Locate the cell with the specified text and output its [X, Y] center coordinate. 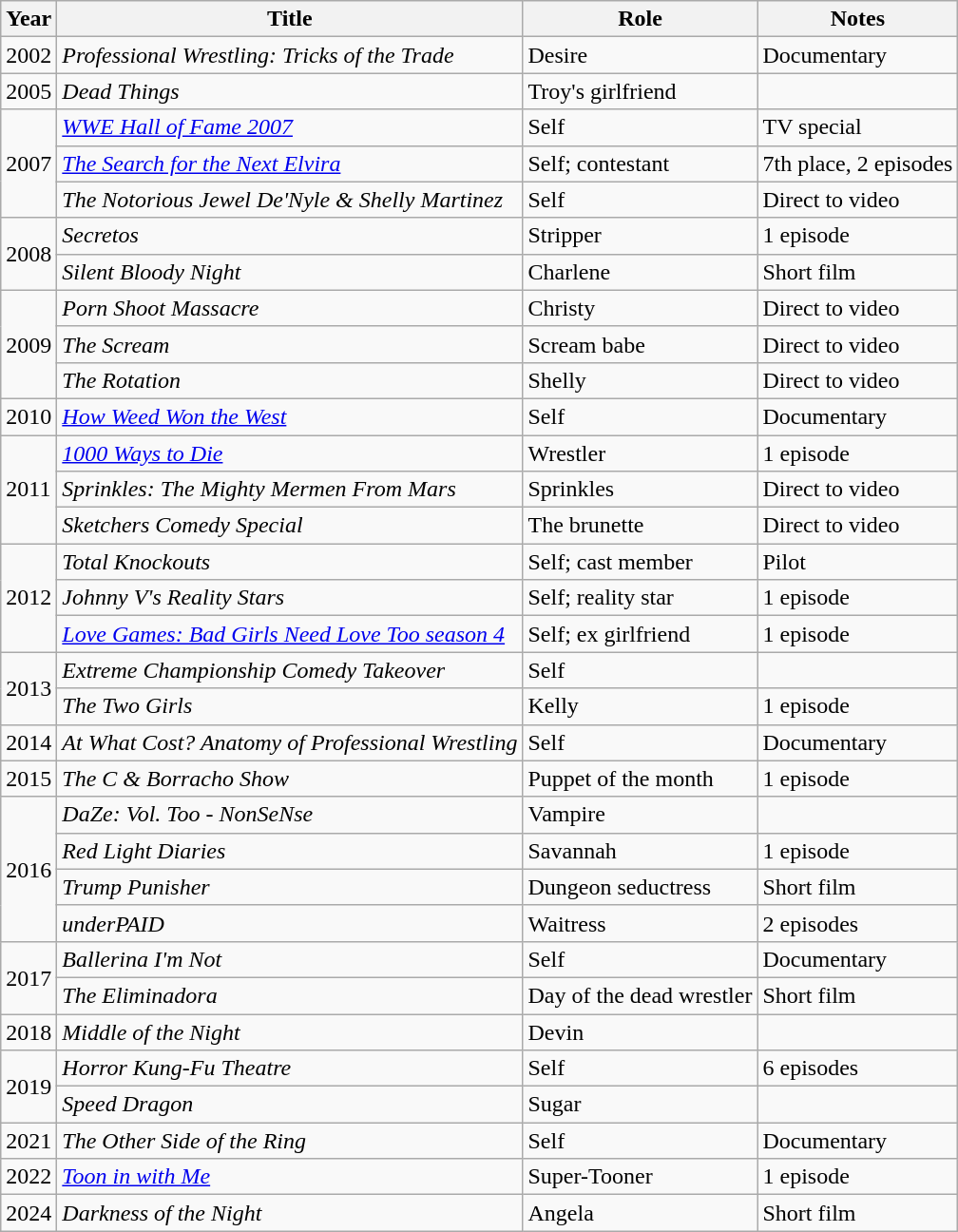
2021 [29, 1141]
2002 [29, 55]
Christy [641, 308]
2017 [29, 977]
The C & Borracho Show [290, 779]
2024 [29, 1213]
How Weed Won the West [290, 416]
Ballerina I'm Not [290, 959]
Red Light Diaries [290, 851]
2014 [29, 742]
Savannah [641, 851]
Middle of the Night [290, 1031]
Role [641, 19]
Self; ex girlfriend [641, 634]
Darkness of the Night [290, 1213]
2005 [29, 91]
The Scream [290, 344]
2018 [29, 1031]
Devin [641, 1031]
Love Games: Bad Girls Need Love Too season 4 [290, 634]
Desire [641, 55]
Waitress [641, 923]
The Search for the Next Elvira [290, 164]
Porn Shoot Massacre [290, 308]
1000 Ways to Die [290, 453]
2012 [29, 598]
2007 [29, 164]
Puppet of the month [641, 779]
Shelly [641, 380]
Extreme Championship Comedy Takeover [290, 670]
Super-Tooner [641, 1177]
Year [29, 19]
Sprinkles [641, 490]
underPAID [290, 923]
Professional Wrestling: Tricks of the Trade [290, 55]
2016 [29, 869]
2015 [29, 779]
Sprinkles: The Mighty Mermen From Mars [290, 490]
Toon in with Me [290, 1177]
TV special [857, 127]
Notes [857, 19]
The brunette [641, 526]
Scream babe [641, 344]
The Rotation [290, 380]
Silent Bloody Night [290, 272]
Angela [641, 1213]
2008 [29, 254]
2011 [29, 490]
At What Cost? Anatomy of Professional Wrestling [290, 742]
Stripper [641, 236]
Secretos [290, 236]
The Eliminadora [290, 995]
Troy's girlfriend [641, 91]
Pilot [857, 562]
Total Knockouts [290, 562]
Dungeon seductress [641, 887]
Speed Dragon [290, 1105]
Charlene [641, 272]
6 episodes [857, 1068]
Johnny V's Reality Stars [290, 598]
7th place, 2 episodes [857, 164]
Self; reality star [641, 598]
Kelly [641, 706]
2010 [29, 416]
Sugar [641, 1105]
2019 [29, 1087]
WWE Hall of Fame 2007 [290, 127]
Horror Kung-Fu Theatre [290, 1068]
The Other Side of the Ring [290, 1141]
Trump Punisher [290, 887]
The Two Girls [290, 706]
Wrestler [641, 453]
2013 [29, 688]
Sketchers Comedy Special [290, 526]
DaZe: Vol. Too - NonSeNse [290, 815]
Dead Things [290, 91]
2009 [29, 344]
Vampire [641, 815]
Day of the dead wrestler [641, 995]
2022 [29, 1177]
Self; cast member [641, 562]
2 episodes [857, 923]
Title [290, 19]
Self; contestant [641, 164]
The Notorious Jewel De'Nyle & Shelly Martinez [290, 200]
